Search for the cell housing the specified text and yield its (x, y) center coordinate. 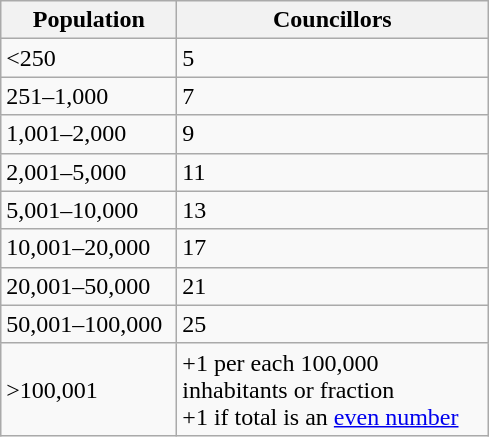
21 (332, 286)
1,001–2,000 (89, 134)
25 (332, 324)
+1 per each 100,000 inhabitants or fraction+1 if total is an even number (332, 389)
2,001–5,000 (89, 172)
20,001–50,000 (89, 286)
7 (332, 96)
251–1,000 (89, 96)
13 (332, 210)
11 (332, 172)
10,001–20,000 (89, 248)
9 (332, 134)
5,001–10,000 (89, 210)
50,001–100,000 (89, 324)
>100,001 (89, 389)
Population (89, 20)
17 (332, 248)
Councillors (332, 20)
5 (332, 58)
<250 (89, 58)
